Detect which cell encompasses the target text, then output its [X, Y] center coordinate. 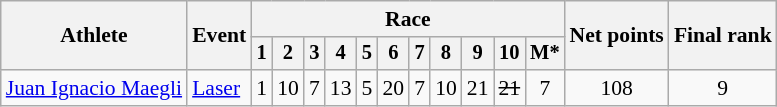
20 [393, 88]
M* [544, 54]
Athlete [94, 36]
Final rank [723, 36]
Juan Ignacio Maegli [94, 88]
8 [446, 54]
108 [617, 88]
13 [341, 88]
Net points [617, 36]
6 [393, 54]
2 [288, 54]
Event [219, 36]
4 [341, 54]
Race [408, 19]
3 [314, 54]
Laser [219, 88]
